Find where the given text appears and provide that cell's center as [X, Y] coordinate. 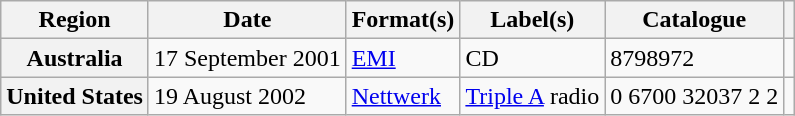
Nettwerk [403, 96]
Triple A radio [532, 96]
United States [75, 96]
19 August 2002 [247, 96]
0 6700 32037 2 2 [694, 96]
CD [532, 58]
Date [247, 20]
17 September 2001 [247, 58]
8798972 [694, 58]
Catalogue [694, 20]
Australia [75, 58]
Region [75, 20]
Format(s) [403, 20]
EMI [403, 58]
Label(s) [532, 20]
